Search for the cell housing the specified text and yield its [x, y] center coordinate. 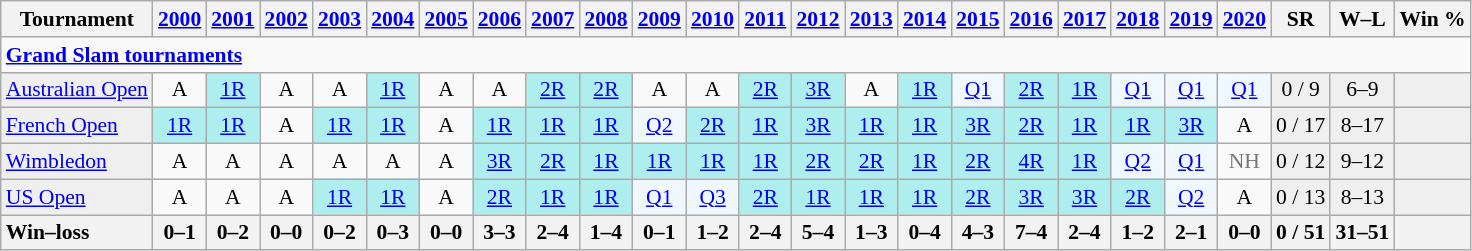
2015 [978, 19]
Win–loss [77, 233]
2000 [180, 19]
0 / 13 [1300, 197]
NH [1244, 162]
French Open [77, 126]
Wimbledon [77, 162]
1–3 [872, 233]
SR [1300, 19]
2010 [712, 19]
2003 [340, 19]
Tournament [77, 19]
2014 [924, 19]
W–L [1362, 19]
2016 [1032, 19]
2004 [392, 19]
4R [1032, 162]
Australian Open [77, 90]
7–4 [1032, 233]
5–4 [818, 233]
6–9 [1362, 90]
2012 [818, 19]
Q3 [712, 197]
2009 [660, 19]
8–17 [1362, 126]
2007 [552, 19]
3–3 [500, 233]
0–3 [392, 233]
0 / 9 [1300, 90]
2020 [1244, 19]
0 / 51 [1300, 233]
2018 [1138, 19]
1–4 [606, 233]
2011 [765, 19]
0 / 17 [1300, 126]
2006 [500, 19]
2001 [232, 19]
0 / 12 [1300, 162]
Win % [1432, 19]
2005 [446, 19]
US Open [77, 197]
2013 [872, 19]
0–4 [924, 233]
Grand Slam tournaments [736, 55]
2002 [286, 19]
2017 [1084, 19]
31–51 [1362, 233]
8–13 [1362, 197]
2019 [1190, 19]
9–12 [1362, 162]
4–3 [978, 233]
2–1 [1190, 233]
2008 [606, 19]
